Provide the (x, y) coordinate of the cell's center where the given text is located.  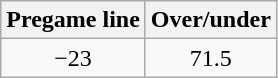
Over/under (210, 20)
Pregame line (74, 20)
71.5 (210, 58)
−23 (74, 58)
